Search for the cell housing the specified text and yield its [x, y] center coordinate. 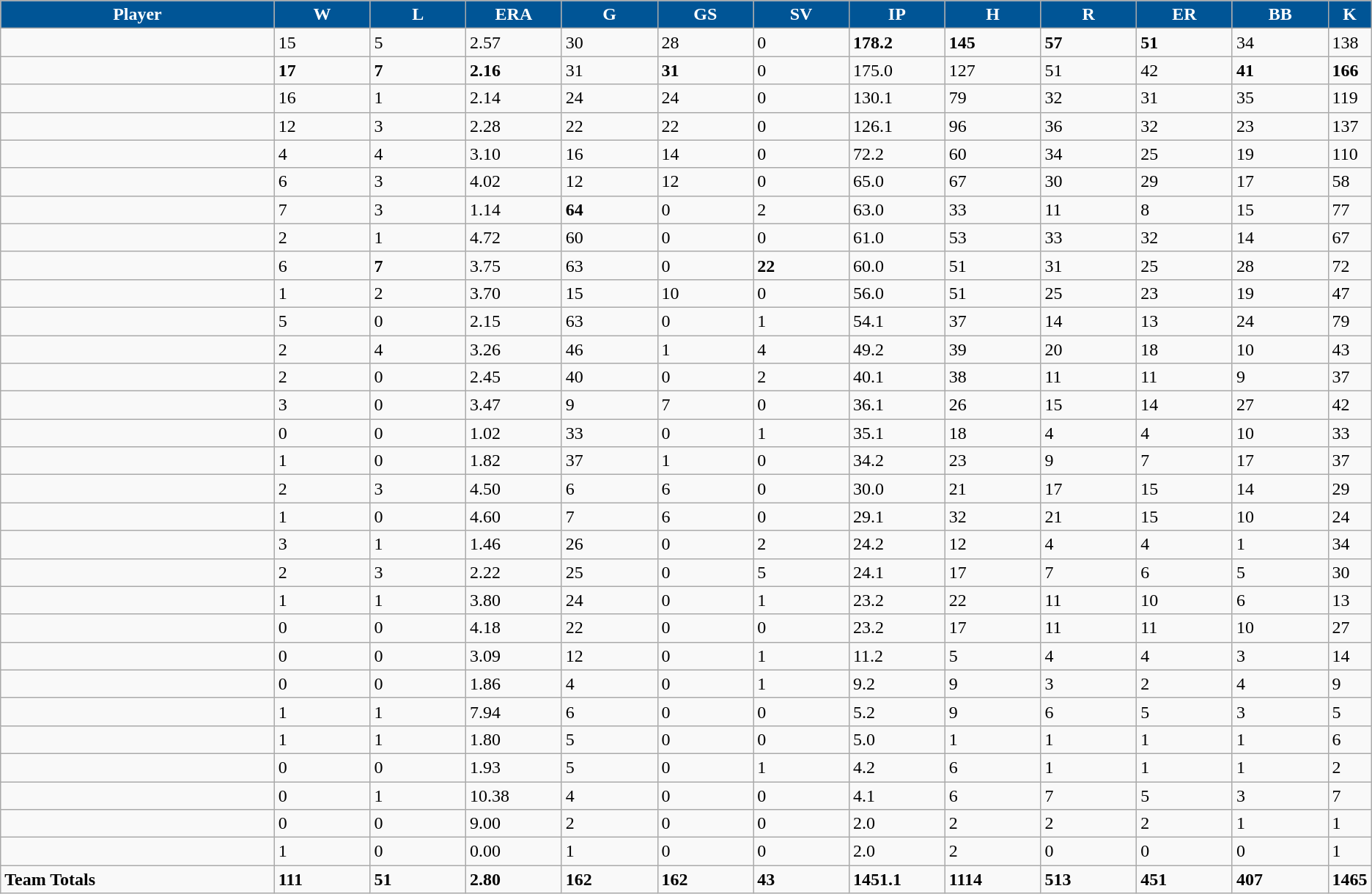
54.1 [897, 321]
Team Totals [138, 879]
138 [1350, 43]
W [322, 15]
64 [610, 210]
72 [1350, 265]
3.75 [514, 265]
110 [1350, 154]
40 [610, 377]
61.0 [897, 237]
63.0 [897, 210]
72.2 [897, 154]
513 [1089, 879]
0.00 [514, 851]
8 [1184, 210]
1.46 [514, 544]
ERA [514, 15]
3.10 [514, 154]
H [992, 15]
L [418, 15]
1.82 [514, 461]
R [1089, 15]
2.45 [514, 377]
119 [1350, 98]
20 [1089, 350]
137 [1350, 126]
7.94 [514, 712]
29.1 [897, 517]
1451.1 [897, 879]
4.2 [897, 767]
24.1 [897, 572]
K [1350, 15]
175.0 [897, 70]
GS [705, 15]
2.15 [514, 321]
53 [992, 237]
3.26 [514, 350]
2.16 [514, 70]
1.93 [514, 767]
IP [897, 15]
451 [1184, 879]
2.14 [514, 98]
4.18 [514, 628]
ER [1184, 15]
1465 [1350, 879]
166 [1350, 70]
BB [1280, 15]
SV [802, 15]
407 [1280, 879]
56.0 [897, 293]
77 [1350, 210]
34.2 [897, 461]
1.86 [514, 684]
127 [992, 70]
11.2 [897, 656]
111 [322, 879]
35 [1280, 98]
2.28 [514, 126]
2.22 [514, 572]
35.1 [897, 433]
1.02 [514, 433]
2.57 [514, 43]
41 [1280, 70]
126.1 [897, 126]
30.0 [897, 489]
36.1 [897, 405]
178.2 [897, 43]
9.00 [514, 824]
4.02 [514, 182]
60.0 [897, 265]
5.0 [897, 739]
2.80 [514, 879]
4.1 [897, 795]
1.14 [514, 210]
3.80 [514, 600]
58 [1350, 182]
Player [138, 15]
96 [992, 126]
3.47 [514, 405]
57 [1089, 43]
36 [1089, 126]
46 [610, 350]
38 [992, 377]
10.38 [514, 795]
65.0 [897, 182]
39 [992, 350]
3.70 [514, 293]
24.2 [897, 544]
40.1 [897, 377]
47 [1350, 293]
5.2 [897, 712]
4.50 [514, 489]
130.1 [897, 98]
1114 [992, 879]
49.2 [897, 350]
145 [992, 43]
4.72 [514, 237]
4.60 [514, 517]
1.80 [514, 739]
3.09 [514, 656]
9.2 [897, 684]
G [610, 15]
